Detect which cell encompasses the target text, then output its (x, y) center coordinate. 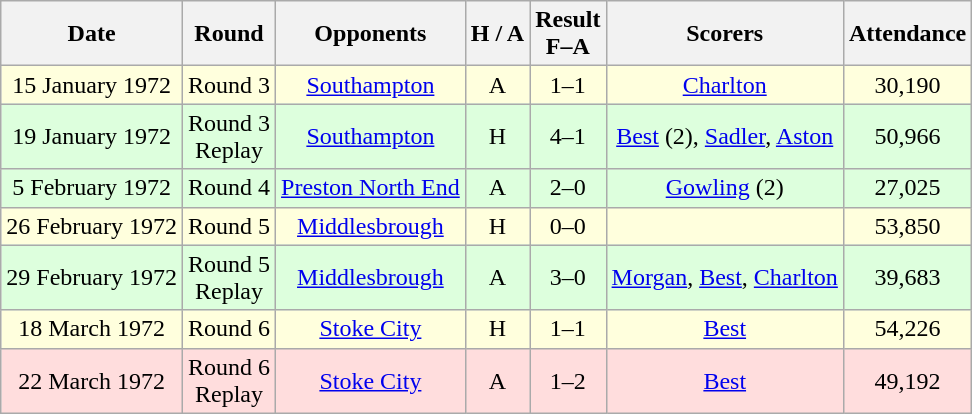
Attendance (907, 34)
53,850 (907, 226)
19 January 1972 (92, 136)
Round 5Replay (228, 278)
Best (2), Sadler, Aston (724, 136)
26 February 1972 (92, 226)
22 March 1972 (92, 380)
2–0 (568, 188)
Charlton (724, 85)
Round 5 (228, 226)
Gowling (2) (724, 188)
Round (228, 34)
15 January 1972 (92, 85)
Round 6 (228, 329)
29 February 1972 (92, 278)
3–0 (568, 278)
ResultF–A (568, 34)
18 March 1972 (92, 329)
5 February 1972 (92, 188)
Round 6Replay (228, 380)
Round 3Replay (228, 136)
54,226 (907, 329)
4–1 (568, 136)
0–0 (568, 226)
30,190 (907, 85)
Round 4 (228, 188)
50,966 (907, 136)
49,192 (907, 380)
39,683 (907, 278)
Round 3 (228, 85)
Opponents (371, 34)
H / A (497, 34)
27,025 (907, 188)
Morgan, Best, Charlton (724, 278)
Date (92, 34)
1–2 (568, 380)
Preston North End (371, 188)
Scorers (724, 34)
